Return (X, Y) of the center of cell containing provided text 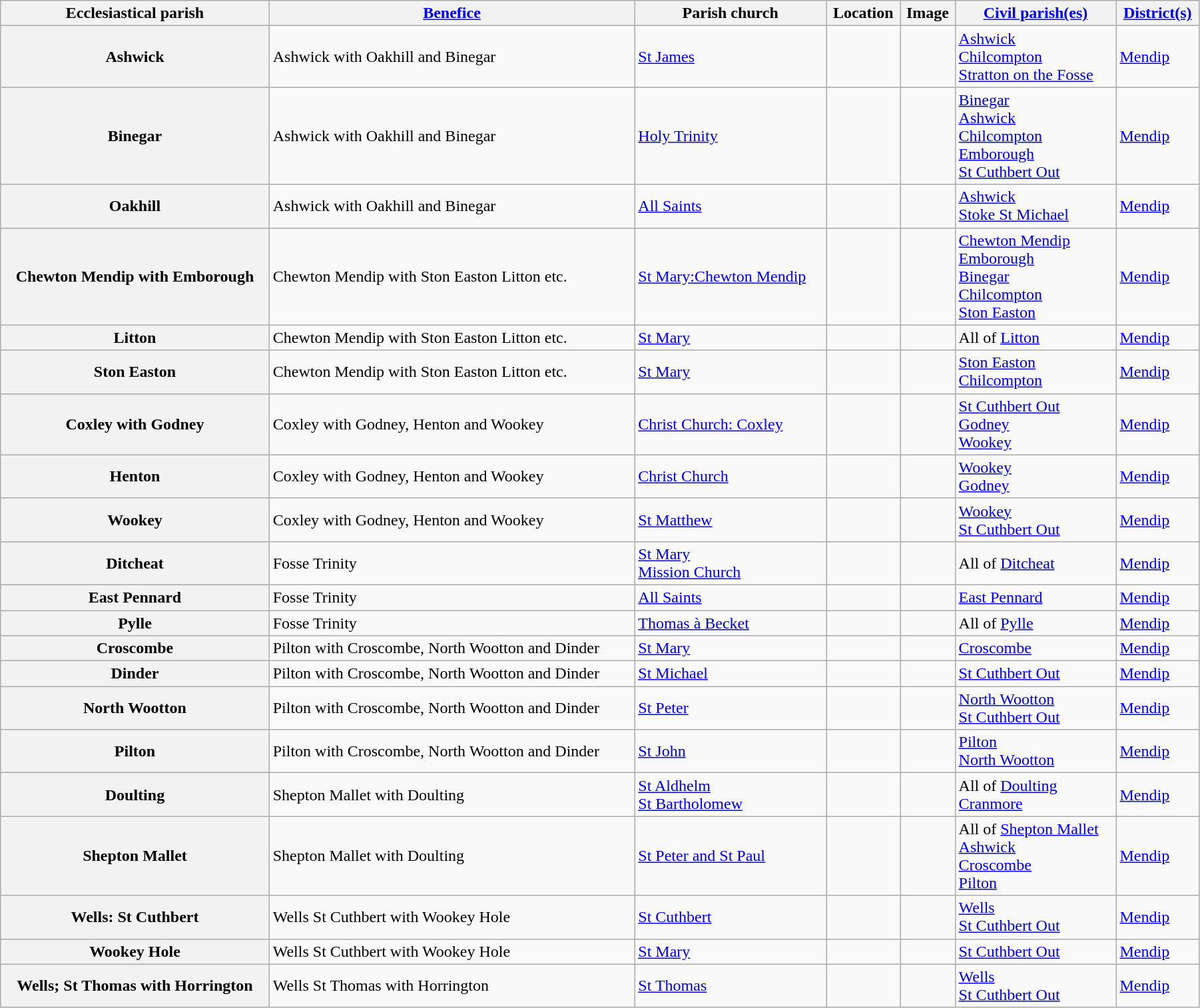
St Cuthbert Out Godney Wookey (1036, 424)
All of Shepton Mallet Ashwick Croscombe Pilton (1036, 856)
Henton (135, 477)
All of Pylle (1036, 623)
Ston Easton (135, 372)
Parish church (731, 13)
Ashwick (135, 57)
Ashwick Chilcompton Stratton on the Fosse (1036, 57)
Wookey (135, 519)
All of Litton (1036, 338)
Pilton North Wootton (1036, 751)
District(s) (1157, 13)
St Mary:Chewton Mendip (731, 276)
St James (731, 57)
Binegar Ashwick Chilcompton Emborough St Cuthbert Out (1036, 136)
Image (928, 13)
Wells: St Cuthbert (135, 917)
All of Ditcheat (1036, 563)
Wells; St Thomas with Horrington (135, 985)
St Peter and St Paul (731, 856)
Binegar (135, 136)
Ashwick Stoke St Michael (1036, 206)
Oakhill (135, 206)
St AldhelmSt Bartholomew (731, 795)
St Thomas (731, 985)
Shepton Mallet (135, 856)
Pylle (135, 623)
Wookey St Cuthbert Out (1036, 519)
Dinder (135, 674)
Benefice (451, 13)
North Wootton St Cuthbert Out (1036, 708)
All of Doulting Cranmore (1036, 795)
St Peter (731, 708)
Chewton Mendip Emborough Binegar Chilcompton Ston Easton (1036, 276)
Holy Trinity (731, 136)
Ditcheat (135, 563)
St John (731, 751)
Coxley with Godney (135, 424)
Christ Church (731, 477)
Location (863, 13)
Pilton (135, 751)
Wookey Hole (135, 951)
Civil parish(es) (1036, 13)
North Wootton (135, 708)
Thomas à Becket (731, 623)
Chewton Mendip with Emborough (135, 276)
St MaryMission Church (731, 563)
Doulting (135, 795)
Wells St Thomas with Horrington (451, 985)
Ecclesiastical parish (135, 13)
Christ Church: Coxley (731, 424)
St Matthew (731, 519)
Wookey Godney (1036, 477)
St Michael (731, 674)
Litton (135, 338)
St Cuthbert (731, 917)
Ston Easton Chilcompton (1036, 372)
